Scan for the cell matching the given text and deliver its [X, Y] coordinate at center. 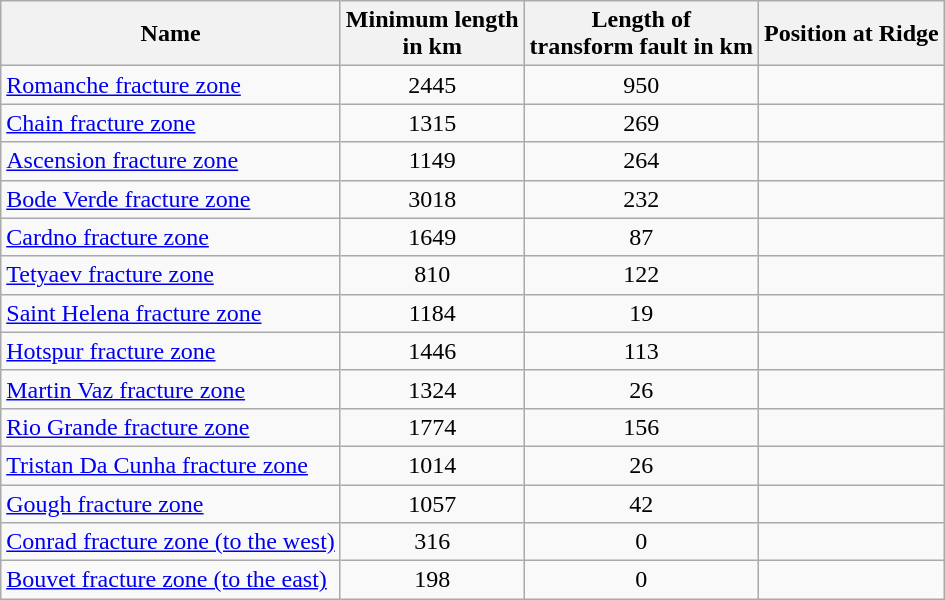
950 [641, 85]
316 [432, 542]
1649 [432, 237]
264 [641, 161]
2445 [432, 85]
1184 [432, 313]
Saint Helena fracture zone [171, 313]
19 [641, 313]
122 [641, 275]
Minimum lengthin km [432, 34]
1315 [432, 123]
Cardno fracture zone [171, 237]
42 [641, 503]
1446 [432, 351]
113 [641, 351]
Tristan Da Cunha fracture zone [171, 465]
269 [641, 123]
232 [641, 199]
Martin Vaz fracture zone [171, 389]
Position at Ridge [851, 34]
1324 [432, 389]
Bouvet fracture zone (to the east) [171, 580]
Chain fracture zone [171, 123]
Bode Verde fracture zone [171, 199]
1149 [432, 161]
1057 [432, 503]
Name [171, 34]
Romanche fracture zone [171, 85]
1774 [432, 427]
Ascension fracture zone [171, 161]
156 [641, 427]
Gough fracture zone [171, 503]
3018 [432, 199]
Hotspur fracture zone [171, 351]
Conrad fracture zone (to the west) [171, 542]
198 [432, 580]
1014 [432, 465]
810 [432, 275]
Length oftransform fault in km [641, 34]
Tetyaev fracture zone [171, 275]
Rio Grande fracture zone [171, 427]
87 [641, 237]
